Detect which cell encompasses the target text, then output its [x, y] center coordinate. 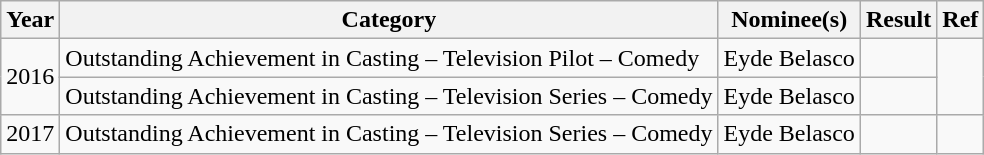
2016 [30, 77]
Nominee(s) [789, 20]
Category [389, 20]
Ref [960, 20]
2017 [30, 134]
Year [30, 20]
Outstanding Achievement in Casting – Television Pilot – Comedy [389, 58]
Result [898, 20]
